Find where the given text appears and provide that cell's center as [X, Y] coordinate. 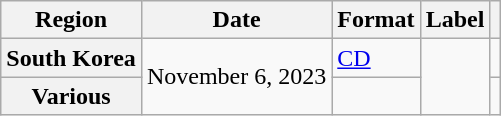
November 6, 2023 [236, 77]
Date [236, 20]
CD [376, 58]
South Korea [72, 58]
Format [376, 20]
Region [72, 20]
Label [455, 20]
Various [72, 96]
